Return the (X, Y) coordinate for the center point of the cell that contains the specified text.  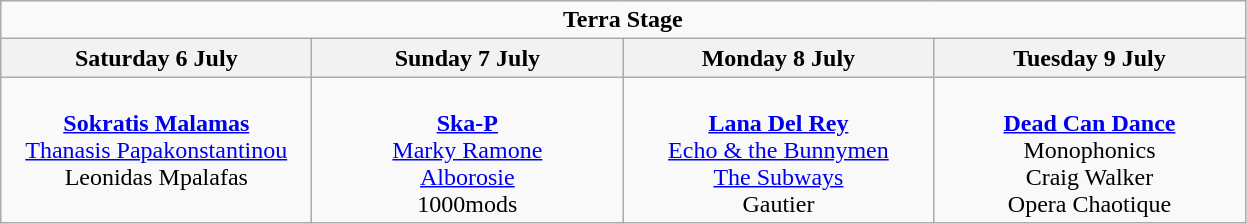
Sunday 7 July (468, 58)
Ska-P Marky Ramone Alborosie 1000mods (468, 150)
Saturday 6 July (156, 58)
Terra Stage (623, 20)
Sokratis Malamas Thanasis Papakonstantinou Leonidas Mpalafas (156, 150)
Tuesday 9 July (1090, 58)
Monday 8 July (778, 58)
Lana Del Rey Echo & the Bunnymen The Subways Gautier (778, 150)
Dead Can Dance Monophonics Craig Walker Opera Chaotique (1090, 150)
